From the cell containing the given text, extract its center point as [X, Y] coordinate. 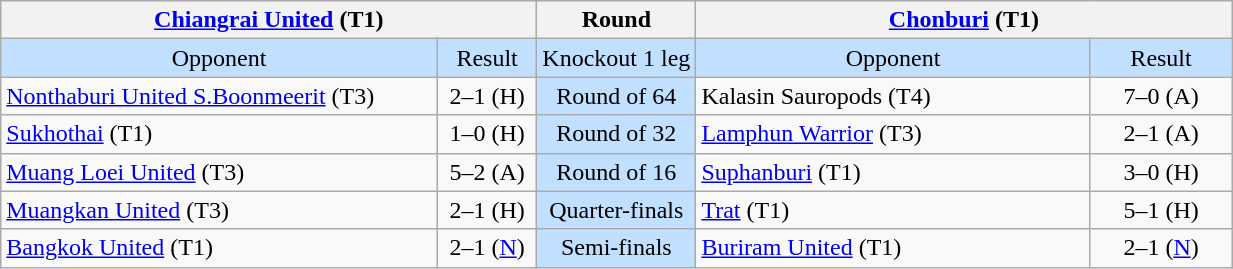
7–0 (A) [1161, 96]
5–2 (A) [487, 172]
Quarter-finals [616, 210]
Round of 16 [616, 172]
Lamphun Warrior (T3) [893, 134]
Trat (T1) [893, 210]
Knockout 1 leg [616, 58]
Semi-finals [616, 248]
2–1 (A) [1161, 134]
1–0 (H) [487, 134]
Buriram United (T1) [893, 248]
Muangkan United (T3) [220, 210]
Nonthaburi United S.Boonmeerit (T3) [220, 96]
Bangkok United (T1) [220, 248]
5–1 (H) [1161, 210]
Round of 64 [616, 96]
Sukhothai (T1) [220, 134]
Chiangrai United (T1) [269, 20]
Round [616, 20]
Muang Loei United (T3) [220, 172]
Kalasin Sauropods (T4) [893, 96]
Round of 32 [616, 134]
Chonburi (T1) [964, 20]
3–0 (H) [1161, 172]
Suphanburi (T1) [893, 172]
